Locate the cell with the specified text and output its (x, y) center coordinate. 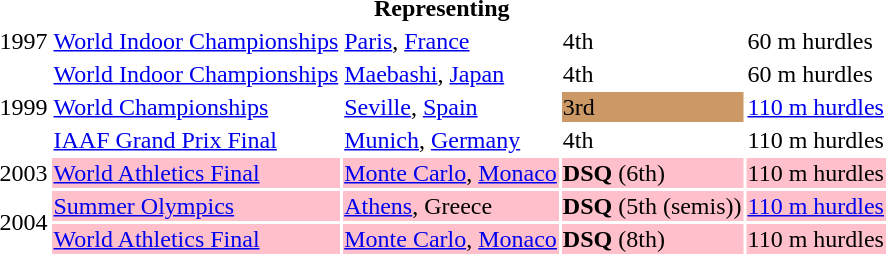
Athens, Greece (451, 206)
Summer Olympics (196, 206)
Paris, France (451, 41)
IAAF Grand Prix Final (196, 140)
3rd (652, 107)
DSQ (6th) (652, 173)
DSQ (5th (semis)) (652, 206)
Maebashi, Japan (451, 74)
Munich, Germany (451, 140)
Seville, Spain (451, 107)
DSQ (8th) (652, 239)
World Championships (196, 107)
